From the cell containing the given text, extract its center point as (x, y) coordinate. 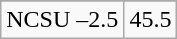
45.5 (150, 20)
NCSU –2.5 (62, 20)
